For the text-containing cell, return its midpoint in (X, Y) coordinate format. 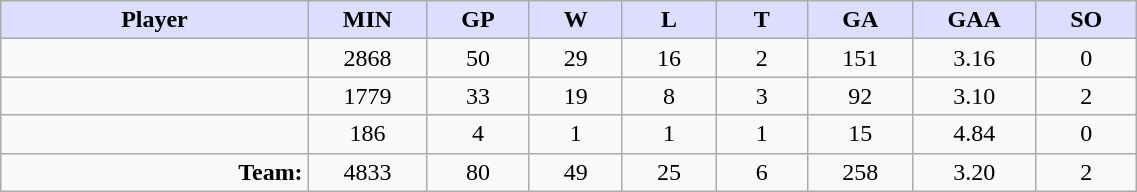
19 (576, 96)
50 (478, 58)
4833 (368, 172)
151 (860, 58)
W (576, 20)
25 (668, 172)
4 (478, 134)
186 (368, 134)
29 (576, 58)
49 (576, 172)
GAA (974, 20)
GP (478, 20)
4.84 (974, 134)
3.20 (974, 172)
2868 (368, 58)
33 (478, 96)
L (668, 20)
MIN (368, 20)
92 (860, 96)
15 (860, 134)
8 (668, 96)
258 (860, 172)
6 (762, 172)
80 (478, 172)
3.16 (974, 58)
3 (762, 96)
Player (154, 20)
GA (860, 20)
3.10 (974, 96)
SO (1086, 20)
1779 (368, 96)
Team: (154, 172)
T (762, 20)
16 (668, 58)
